Detect which cell encompasses the target text, then output its [X, Y] center coordinate. 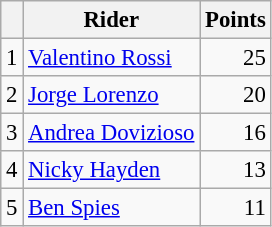
5 [12, 208]
4 [12, 170]
Valentino Rossi [112, 58]
Nicky Hayden [112, 170]
13 [236, 170]
11 [236, 208]
Points [236, 20]
2 [12, 95]
Rider [112, 20]
Ben Spies [112, 208]
20 [236, 95]
3 [12, 133]
1 [12, 58]
Andrea Dovizioso [112, 133]
25 [236, 58]
Jorge Lorenzo [112, 95]
16 [236, 133]
